Detect which cell encompasses the target text, then output its (X, Y) center coordinate. 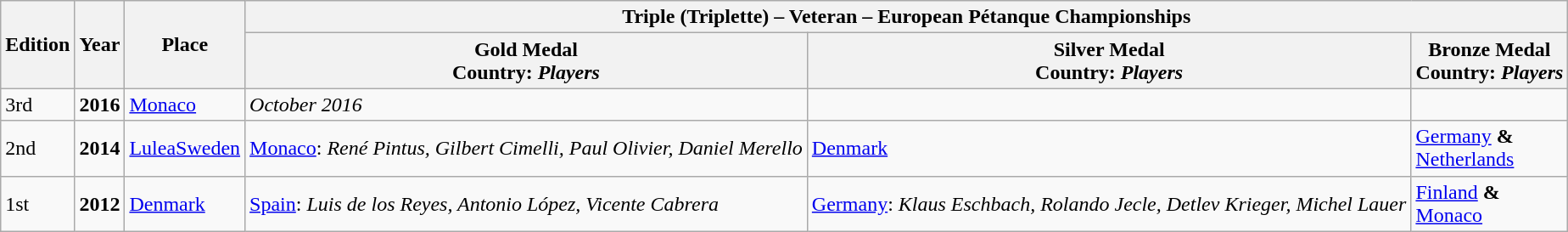
Bronze MedalCountry: Players (1490, 61)
LuleaSweden (185, 148)
Place (185, 44)
Germany & Netherlands (1490, 148)
Silver MedalCountry: Players (1109, 61)
Monaco: René Pintus, Gilbert Cimelli, Paul Olivier, Daniel Merello (526, 148)
2012 (100, 204)
October 2016 (526, 105)
2nd (37, 148)
Gold MedalCountry: Players (526, 61)
Finland & Monaco (1490, 204)
2016 (100, 105)
Germany: Klaus Eschbach, Rolando Jecle, Detlev Krieger, Michel Lauer (1109, 204)
Edition (37, 44)
3rd (37, 105)
1st (37, 204)
Year (100, 44)
2014 (100, 148)
Monaco (185, 105)
Spain: Luis de los Reyes, Antonio López, Vicente Cabrera (526, 204)
Triple (Triplette) – Veteran – European Pétanque Championships (906, 17)
